Identify which cell holds the provided text, then report its [x, y] central coordinate. 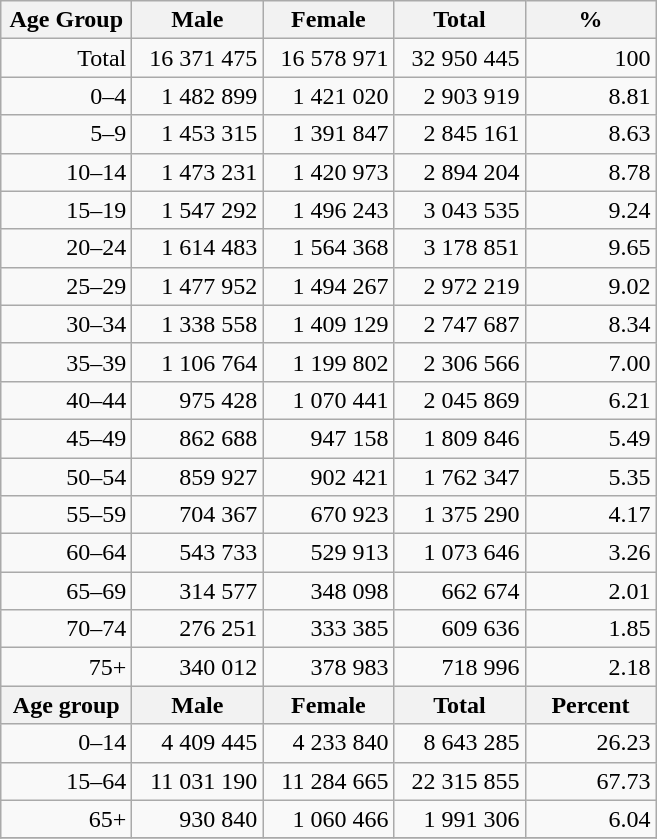
529 913 [328, 553]
1 762 347 [460, 477]
5.49 [590, 438]
0–14 [66, 743]
20–24 [66, 248]
6.04 [590, 819]
26.23 [590, 743]
2 894 204 [460, 172]
662 674 [460, 591]
543 733 [198, 553]
1 614 483 [198, 248]
975 428 [198, 400]
1 409 129 [328, 324]
930 840 [198, 819]
2 845 161 [460, 134]
1 809 846 [460, 438]
333 385 [328, 629]
16 578 971 [328, 58]
1 060 466 [328, 819]
1 421 020 [328, 96]
67.73 [590, 781]
45–49 [66, 438]
22 315 855 [460, 781]
1 420 973 [328, 172]
1 199 802 [328, 362]
5.35 [590, 477]
1 564 368 [328, 248]
9.65 [590, 248]
50–54 [66, 477]
4 409 445 [198, 743]
11 284 665 [328, 781]
8.78 [590, 172]
5–9 [66, 134]
65–69 [66, 591]
25–29 [66, 286]
0–4 [66, 96]
1 391 847 [328, 134]
9.24 [590, 210]
16 371 475 [198, 58]
75+ [66, 667]
Percent [590, 705]
1 991 306 [460, 819]
859 927 [198, 477]
862 688 [198, 438]
1 477 952 [198, 286]
10–14 [66, 172]
65+ [66, 819]
1 106 764 [198, 362]
1 375 290 [460, 515]
Age Group [66, 20]
35–39 [66, 362]
30–34 [66, 324]
4 233 840 [328, 743]
2.18 [590, 667]
6.21 [590, 400]
15–19 [66, 210]
70–74 [66, 629]
340 012 [198, 667]
15–64 [66, 781]
40–44 [66, 400]
947 158 [328, 438]
276 251 [198, 629]
8 643 285 [460, 743]
1 338 558 [198, 324]
3.26 [590, 553]
32 950 445 [460, 58]
2.01 [590, 591]
1 453 315 [198, 134]
9.02 [590, 286]
8.63 [590, 134]
1.85 [590, 629]
8.34 [590, 324]
378 983 [328, 667]
2 306 566 [460, 362]
Age group [66, 705]
1 547 292 [198, 210]
1 496 243 [328, 210]
2 972 219 [460, 286]
314 577 [198, 591]
1 473 231 [198, 172]
8.81 [590, 96]
60–64 [66, 553]
% [590, 20]
902 421 [328, 477]
1 482 899 [198, 96]
348 098 [328, 591]
3 043 535 [460, 210]
718 996 [460, 667]
2 045 869 [460, 400]
1 494 267 [328, 286]
4.17 [590, 515]
609 636 [460, 629]
1 070 441 [328, 400]
55–59 [66, 515]
7.00 [590, 362]
100 [590, 58]
3 178 851 [460, 248]
2 747 687 [460, 324]
670 923 [328, 515]
704 367 [198, 515]
11 031 190 [198, 781]
2 903 919 [460, 96]
1 073 646 [460, 553]
